Output the (X, Y) coordinate of the center of the cell containing the given text.  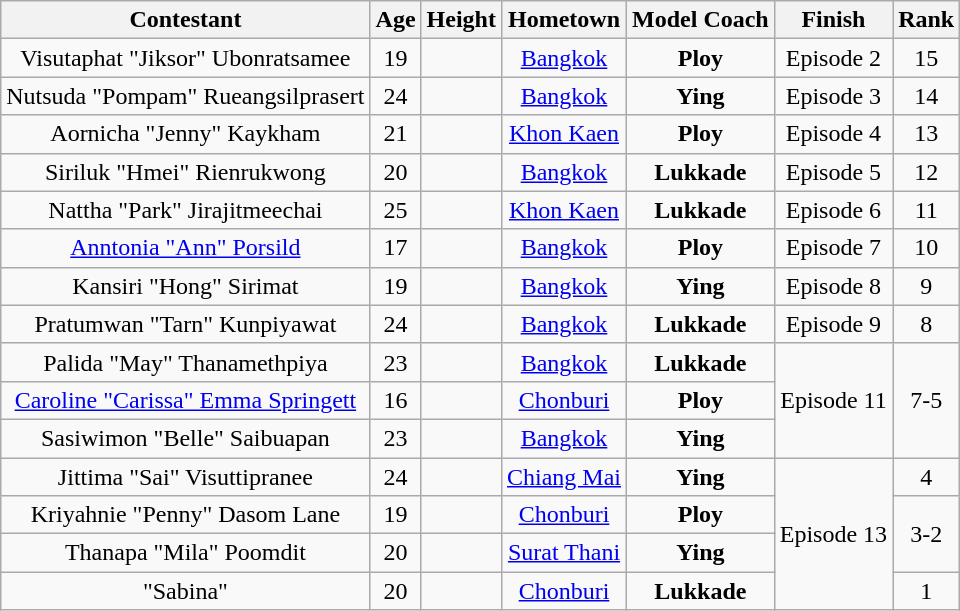
10 (926, 248)
Contestant (186, 20)
15 (926, 58)
9 (926, 286)
Episode 4 (833, 134)
Kansiri "Hong" Sirimat (186, 286)
"Sabina" (186, 591)
Episode 2 (833, 58)
Age (396, 20)
Nutsuda "Pompam" Rueangsilprasert (186, 96)
Height (461, 20)
Palida "May" Thanamethpiya (186, 362)
Episode 8 (833, 286)
4 (926, 477)
Episode 9 (833, 324)
14 (926, 96)
13 (926, 134)
Caroline "Carissa" Emma Springett (186, 400)
Siriluk "Hmei" Rienrukwong (186, 172)
Aornicha "Jenny" Kaykham (186, 134)
7-5 (926, 400)
17 (396, 248)
Visutaphat "Jiksor" Ubonratsamee (186, 58)
Model Coach (701, 20)
Episode 3 (833, 96)
12 (926, 172)
Hometown (564, 20)
3-2 (926, 534)
16 (396, 400)
Thanapa "Mila" Poomdit (186, 553)
Sasiwimon "Belle" Saibuapan (186, 438)
1 (926, 591)
25 (396, 210)
Episode 5 (833, 172)
Surat Thani (564, 553)
8 (926, 324)
Episode 13 (833, 534)
21 (396, 134)
Episode 7 (833, 248)
Anntonia "Ann" Porsild (186, 248)
Episode 11 (833, 400)
Kriyahnie "Penny" Dasom Lane (186, 515)
Finish (833, 20)
Episode 6 (833, 210)
11 (926, 210)
Nattha "Park" Jirajitmeechai (186, 210)
Chiang Mai (564, 477)
Jittima "Sai" Visuttipranee (186, 477)
Pratumwan "Tarn" Kunpiyawat (186, 324)
Rank (926, 20)
